Locate the cell with the specified text and output its [x, y] center coordinate. 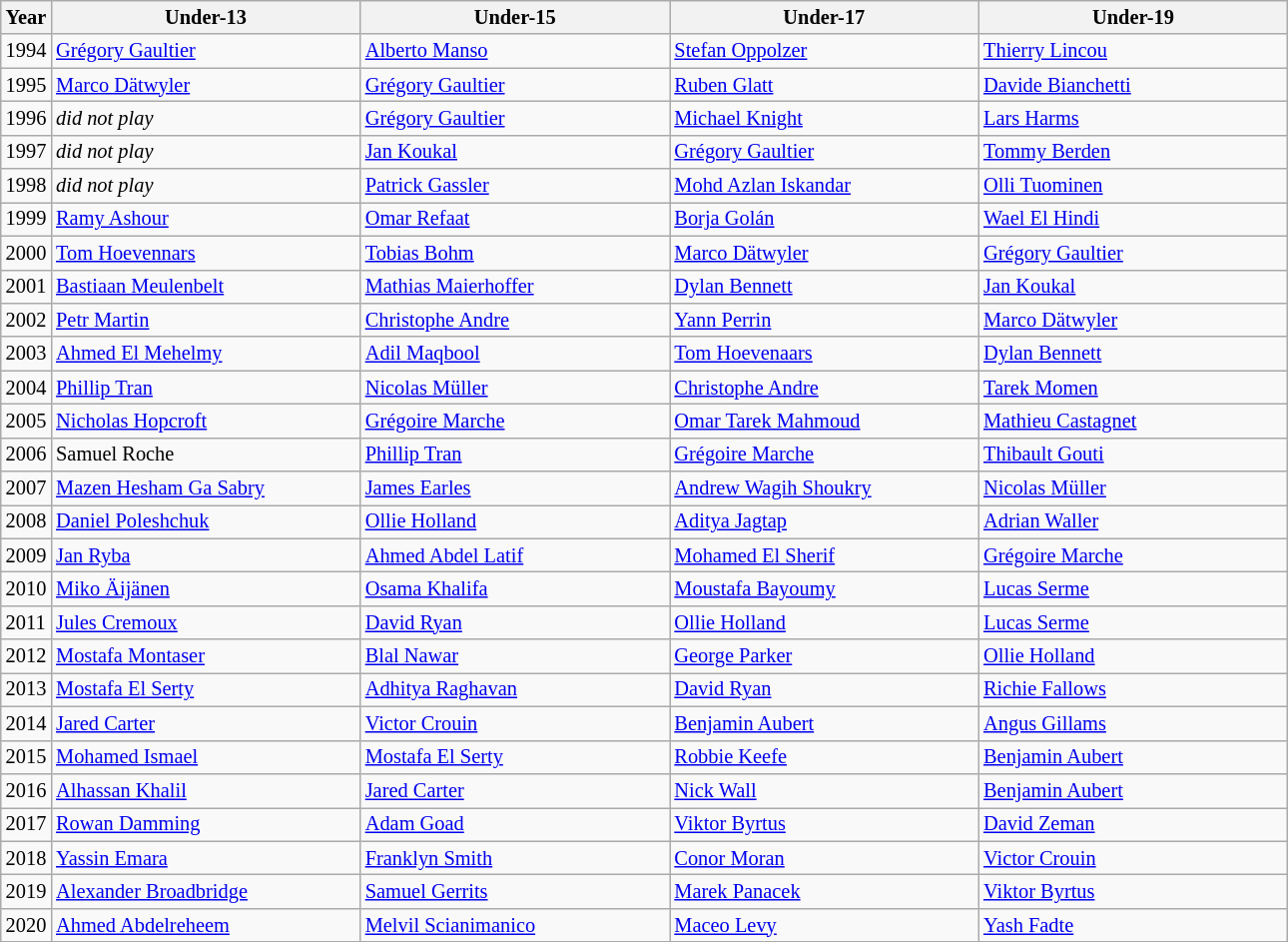
Tom Hoevenaars [824, 354]
Year [26, 17]
Under-17 [824, 17]
Under-15 [515, 17]
Blal Nawar [515, 656]
2016 [26, 790]
Daniel Poleshchuk [206, 521]
Ramy Ashour [206, 219]
2001 [26, 287]
Aditya Jagtap [824, 521]
Petr Martin [206, 320]
Osama Khalifa [515, 588]
Conor Moran [824, 858]
Angus Gillams [1133, 723]
Ahmed El Mehelmy [206, 354]
Michael Knight [824, 118]
Moustafa Bayoumy [824, 588]
Olli Tuominen [1133, 186]
Under-19 [1133, 17]
Alberto Manso [515, 51]
Davide Bianchetti [1133, 85]
Lars Harms [1133, 118]
Richie Fallows [1133, 689]
2020 [26, 925]
2013 [26, 689]
2011 [26, 622]
Mathieu Castagnet [1133, 421]
Ahmed Abdelreheem [206, 925]
Adhitya Raghavan [515, 689]
Mostafa Montaser [206, 656]
Franklyn Smith [515, 858]
1999 [26, 219]
2005 [26, 421]
Mohamed Ismael [206, 757]
Patrick Gassler [515, 186]
Tarek Momen [1133, 388]
Samuel Roche [206, 455]
Adil Maqbool [515, 354]
Ahmed Abdel Latif [515, 555]
Nicholas Hopcroft [206, 421]
2018 [26, 858]
Jules Cremoux [206, 622]
Maceo Levy [824, 925]
Thierry Lincou [1133, 51]
Stefan Oppolzer [824, 51]
Mohamed El Sherif [824, 555]
Alhassan Khalil [206, 790]
Mathias Maierhoffer [515, 287]
Omar Refaat [515, 219]
2006 [26, 455]
Tommy Berden [1133, 152]
Nick Wall [824, 790]
Samuel Gerrits [515, 891]
Tom Hoevennars [206, 253]
Mohd Azlan Iskandar [824, 186]
Ruben Glatt [824, 85]
2012 [26, 656]
2010 [26, 588]
Under-13 [206, 17]
1997 [26, 152]
Thibault Gouti [1133, 455]
Jan Ryba [206, 555]
2003 [26, 354]
Yann Perrin [824, 320]
2019 [26, 891]
2000 [26, 253]
2002 [26, 320]
Marek Panacek [824, 891]
Yassin Emara [206, 858]
2014 [26, 723]
Alexander Broadbridge [206, 891]
Miko Äijänen [206, 588]
Borja Golán [824, 219]
Mazen Hesham Ga Sabry [206, 488]
1995 [26, 85]
2008 [26, 521]
Robbie Keefe [824, 757]
Melvil Scianimanico [515, 925]
2004 [26, 388]
Adrian Waller [1133, 521]
James Earles [515, 488]
David Zeman [1133, 824]
2017 [26, 824]
1996 [26, 118]
Omar Tarek Mahmoud [824, 421]
Andrew Wagih Shoukry [824, 488]
Rowan Damming [206, 824]
Bastiaan Meulenbelt [206, 287]
Adam Goad [515, 824]
Wael El Hindi [1133, 219]
2007 [26, 488]
Tobias Bohm [515, 253]
Yash Fadte [1133, 925]
2015 [26, 757]
George Parker [824, 656]
1998 [26, 186]
2009 [26, 555]
1994 [26, 51]
